For the text-containing cell, return its midpoint in [x, y] coordinate format. 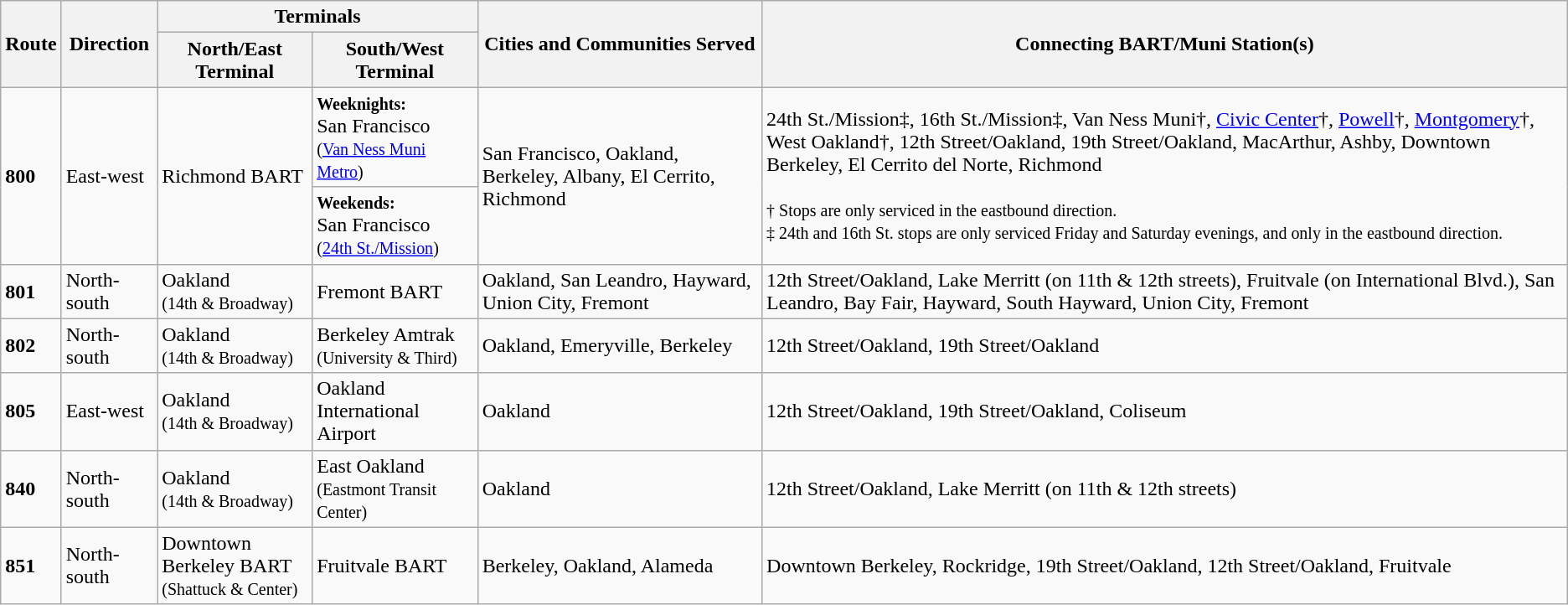
Oakland, Emeryville, Berkeley [620, 345]
Berkeley Amtrak(University & Third) [395, 345]
840 [31, 489]
802 [31, 345]
Fremont BART [395, 292]
Direction [109, 44]
Downtown Berkeley BART(Shattuck & Center) [235, 566]
Oakland International Airport [395, 411]
Cities and Communities Served [620, 44]
12th Street/Oakland, Lake Merritt (on 11th & 12th streets) [1165, 489]
Berkeley, Oakland, Alameda [620, 566]
Richmond BART [235, 176]
800 [31, 176]
Connecting BART/Muni Station(s) [1165, 44]
851 [31, 566]
East Oakland(Eastmont Transit Center) [395, 489]
San Francisco, Oakland, Berkeley, Albany, El Cerrito, Richmond [620, 176]
12th Street/Oakland, 19th Street/Oakland, Coliseum [1165, 411]
805 [31, 411]
Terminals [317, 17]
North/East Terminal [235, 60]
Weekends:San Francisco(24th St./Mission) [395, 225]
12th Street/Oakland, 19th Street/Oakland [1165, 345]
Route [31, 44]
Fruitvale BART [395, 566]
South/West Terminal [395, 60]
801 [31, 292]
Weeknights:San Francisco(Van Ness Muni Metro) [395, 137]
Downtown Berkeley, Rockridge, 19th Street/Oakland, 12th Street/Oakland, Fruitvale [1165, 566]
Oakland, San Leandro, Hayward, Union City, Fremont [620, 292]
